Return [X, Y] of the center of cell containing provided text 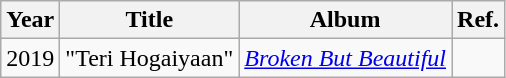
2019 [30, 58]
Broken But Beautiful [346, 58]
Title [150, 20]
Ref. [478, 20]
Year [30, 20]
Album [346, 20]
"Teri Hogaiyaan" [150, 58]
